Identify which cell holds the provided text, then report its [x, y] central coordinate. 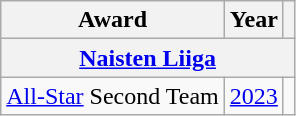
Naisten Liiga [148, 58]
2023 [254, 96]
All-Star Second Team [113, 96]
Year [254, 20]
Award [113, 20]
